Output the (x, y) coordinate of the center of the cell containing the given text.  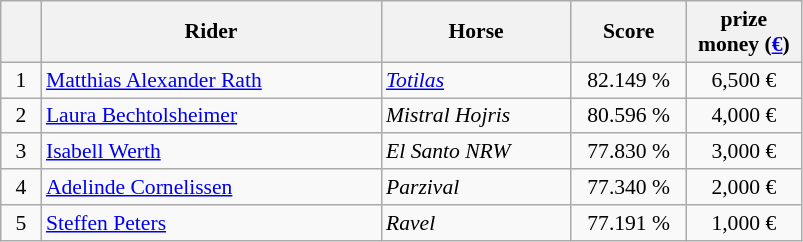
Steffen Peters (211, 223)
3 (21, 152)
Ravel (476, 223)
77.340 % (628, 187)
prizemoney (€) (744, 32)
82.149 % (628, 80)
Isabell Werth (211, 152)
2,000 € (744, 187)
5 (21, 223)
6,500 € (744, 80)
Matthias Alexander Rath (211, 80)
El Santo NRW (476, 152)
Score (628, 32)
Totilas (476, 80)
Adelinde Cornelissen (211, 187)
2 (21, 116)
80.596 % (628, 116)
Horse (476, 32)
Rider (211, 32)
4 (21, 187)
1 (21, 80)
3,000 € (744, 152)
1,000 € (744, 223)
4,000 € (744, 116)
Laura Bechtolsheimer (211, 116)
Parzival (476, 187)
77.830 % (628, 152)
Mistral Hojris (476, 116)
77.191 % (628, 223)
